For the text-containing cell, return its midpoint in [X, Y] coordinate format. 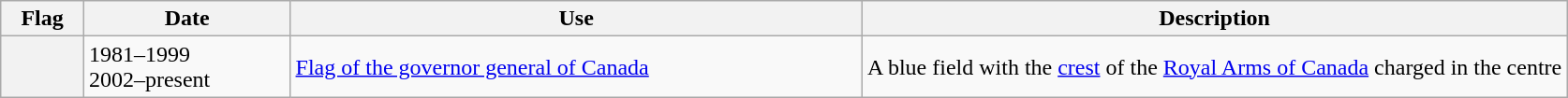
Description [1214, 19]
Date [187, 19]
Flag [43, 19]
Flag of the governor general of Canada [576, 67]
1981–19992002–present [187, 67]
A blue field with the crest of the Royal Arms of Canada charged in the centre [1214, 67]
Use [576, 19]
